Find where the given text appears and provide that cell's center as (x, y) coordinate. 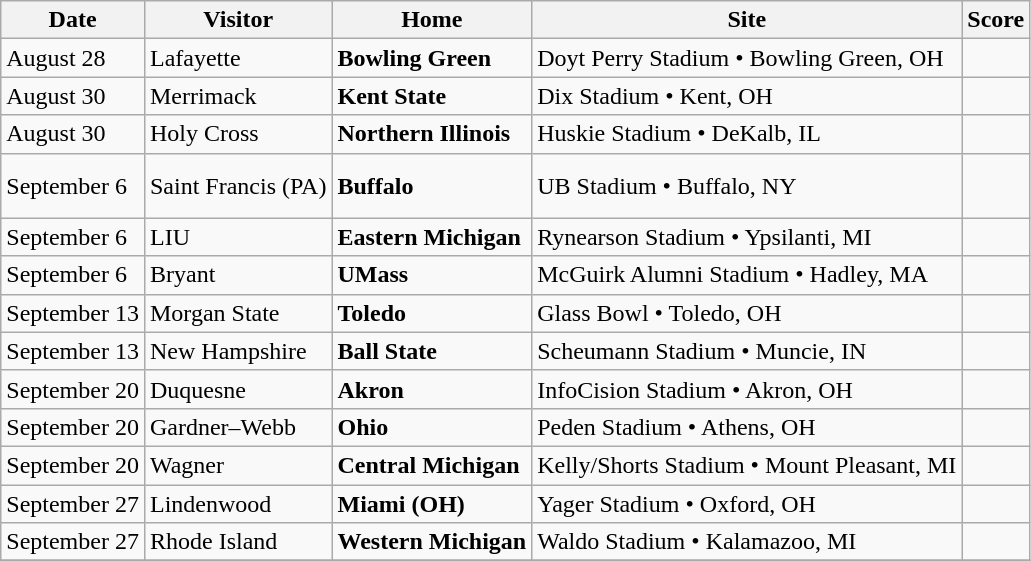
Ohio (432, 427)
Site (747, 20)
UMass (432, 275)
Wagner (238, 465)
Rhode Island (238, 542)
Score (996, 20)
Ball State (432, 351)
Rynearson Stadium • Ypsilanti, MI (747, 237)
Yager Stadium • Oxford, OH (747, 503)
Holy Cross (238, 134)
Visitor (238, 20)
Huskie Stadium • DeKalb, IL (747, 134)
InfoCision Stadium • Akron, OH (747, 389)
Central Michigan (432, 465)
Doyt Perry Stadium • Bowling Green, OH (747, 58)
Glass Bowl • Toledo, OH (747, 313)
Northern Illinois (432, 134)
Duquesne (238, 389)
Peden Stadium • Athens, OH (747, 427)
Merrimack (238, 96)
Gardner–Webb (238, 427)
Lindenwood (238, 503)
Kent State (432, 96)
New Hampshire (238, 351)
Home (432, 20)
Dix Stadium • Kent, OH (747, 96)
McGuirk Alumni Stadium • Hadley, MA (747, 275)
Miami (OH) (432, 503)
Buffalo (432, 186)
UB Stadium • Buffalo, NY (747, 186)
Bowling Green (432, 58)
Kelly/Shorts Stadium • Mount Pleasant, MI (747, 465)
Western Michigan (432, 542)
Lafayette (238, 58)
Eastern Michigan (432, 237)
Toledo (432, 313)
LIU (238, 237)
Saint Francis (PA) (238, 186)
Morgan State (238, 313)
Bryant (238, 275)
Scheumann Stadium • Muncie, IN (747, 351)
August 28 (73, 58)
Waldo Stadium • Kalamazoo, MI (747, 542)
Date (73, 20)
Akron (432, 389)
